Extract the (X, Y) coordinate from the center of the cell holding the provided text.  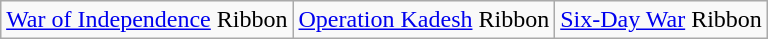
War of Independence Ribbon (147, 20)
Operation Kadesh Ribbon (424, 20)
Six-Day War Ribbon (662, 20)
